Scan for the cell matching the given text and deliver its [X, Y] coordinate at center. 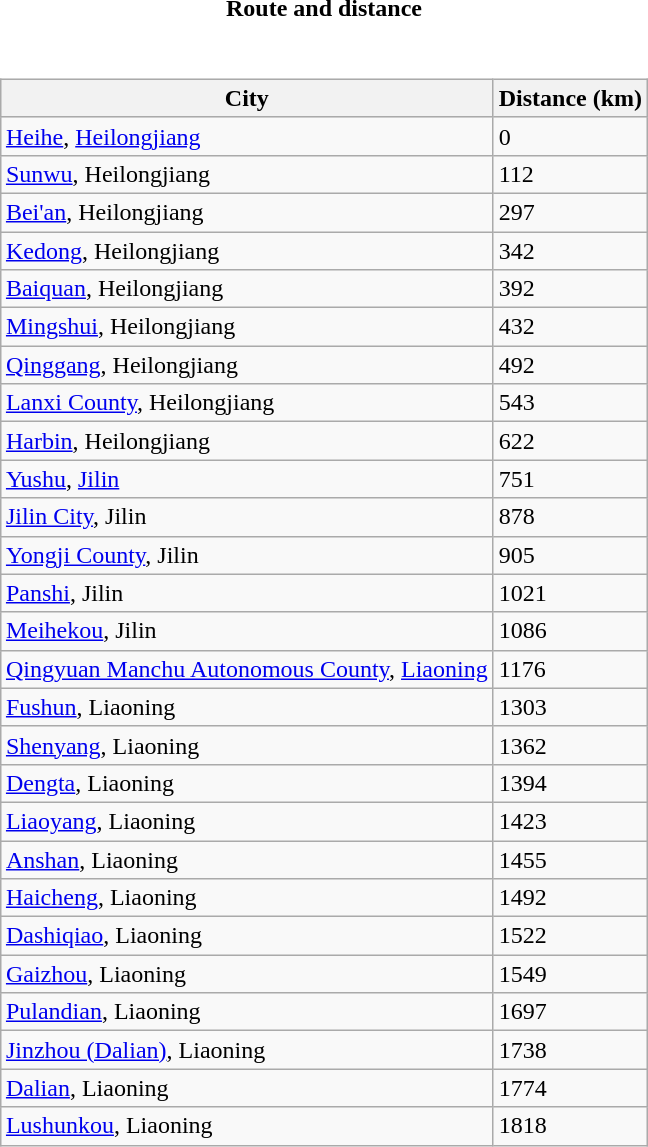
432 [570, 327]
905 [570, 555]
Lushunkou, Liaoning [246, 1126]
Dashiqiao, Liaoning [246, 936]
1362 [570, 745]
1492 [570, 898]
Baiquan, Heilongjiang [246, 289]
Fushun, Liaoning [246, 707]
297 [570, 212]
1303 [570, 707]
492 [570, 365]
1086 [570, 631]
Harbin, Heilongjiang [246, 441]
1423 [570, 821]
Dengta, Liaoning [246, 783]
Dalian, Liaoning [246, 1088]
0 [570, 136]
1455 [570, 859]
112 [570, 174]
Qinggang, Heilongjiang [246, 365]
Gaizhou, Liaoning [246, 974]
Kedong, Heilongjiang [246, 251]
Distance (km) [570, 98]
Anshan, Liaoning [246, 859]
1394 [570, 783]
392 [570, 289]
1176 [570, 669]
Qingyuan Manchu Autonomous County, Liaoning [246, 669]
Pulandian, Liaoning [246, 1012]
342 [570, 251]
1774 [570, 1088]
Meihekou, Jilin [246, 631]
Sunwu, Heilongjiang [246, 174]
1522 [570, 936]
Jilin City, Jilin [246, 517]
Yongji County, Jilin [246, 555]
Mingshui, Heilongjiang [246, 327]
Yushu, Jilin [246, 479]
878 [570, 517]
751 [570, 479]
City [246, 98]
Liaoyang, Liaoning [246, 821]
622 [570, 441]
1818 [570, 1126]
Panshi, Jilin [246, 593]
1549 [570, 974]
543 [570, 403]
Heihe, Heilongjiang [246, 136]
Shenyang, Liaoning [246, 745]
Jinzhou (Dalian), Liaoning [246, 1050]
1697 [570, 1012]
Bei'an, Heilongjiang [246, 212]
1021 [570, 593]
Haicheng, Liaoning [246, 898]
Lanxi County, Heilongjiang [246, 403]
1738 [570, 1050]
